Provide the (X, Y) coordinate of the cell's center where the given text is located.  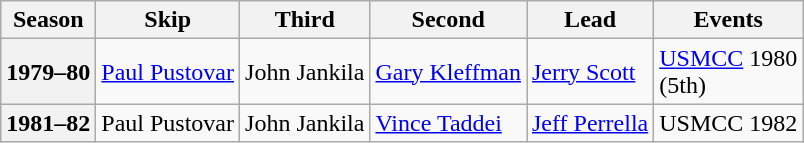
Jerry Scott (590, 72)
Events (728, 20)
Lead (590, 20)
1979–80 (48, 72)
Season (48, 20)
Third (305, 20)
Second (448, 20)
Skip (168, 20)
USMCC 1980 (5th) (728, 72)
USMCC 1982 (728, 123)
Gary Kleffman (448, 72)
Vince Taddei (448, 123)
1981–82 (48, 123)
Jeff Perrella (590, 123)
